Search for the cell housing the specified text and yield its (X, Y) center coordinate. 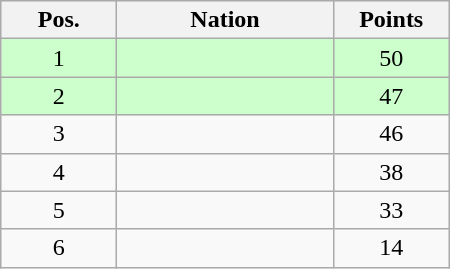
2 (59, 96)
5 (59, 210)
Pos. (59, 20)
Nation (225, 20)
3 (59, 134)
38 (391, 172)
46 (391, 134)
6 (59, 248)
50 (391, 58)
47 (391, 96)
33 (391, 210)
Points (391, 20)
4 (59, 172)
1 (59, 58)
14 (391, 248)
